From the cell containing the given text, extract its center point as (X, Y) coordinate. 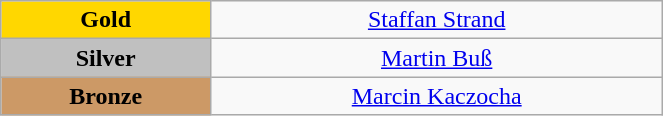
Staffan Strand (437, 20)
Bronze (106, 96)
Marcin Kaczocha (437, 96)
Gold (106, 20)
Martin Buß (437, 58)
Silver (106, 58)
